Extract the (x, y) coordinate from the center of the cell holding the provided text.  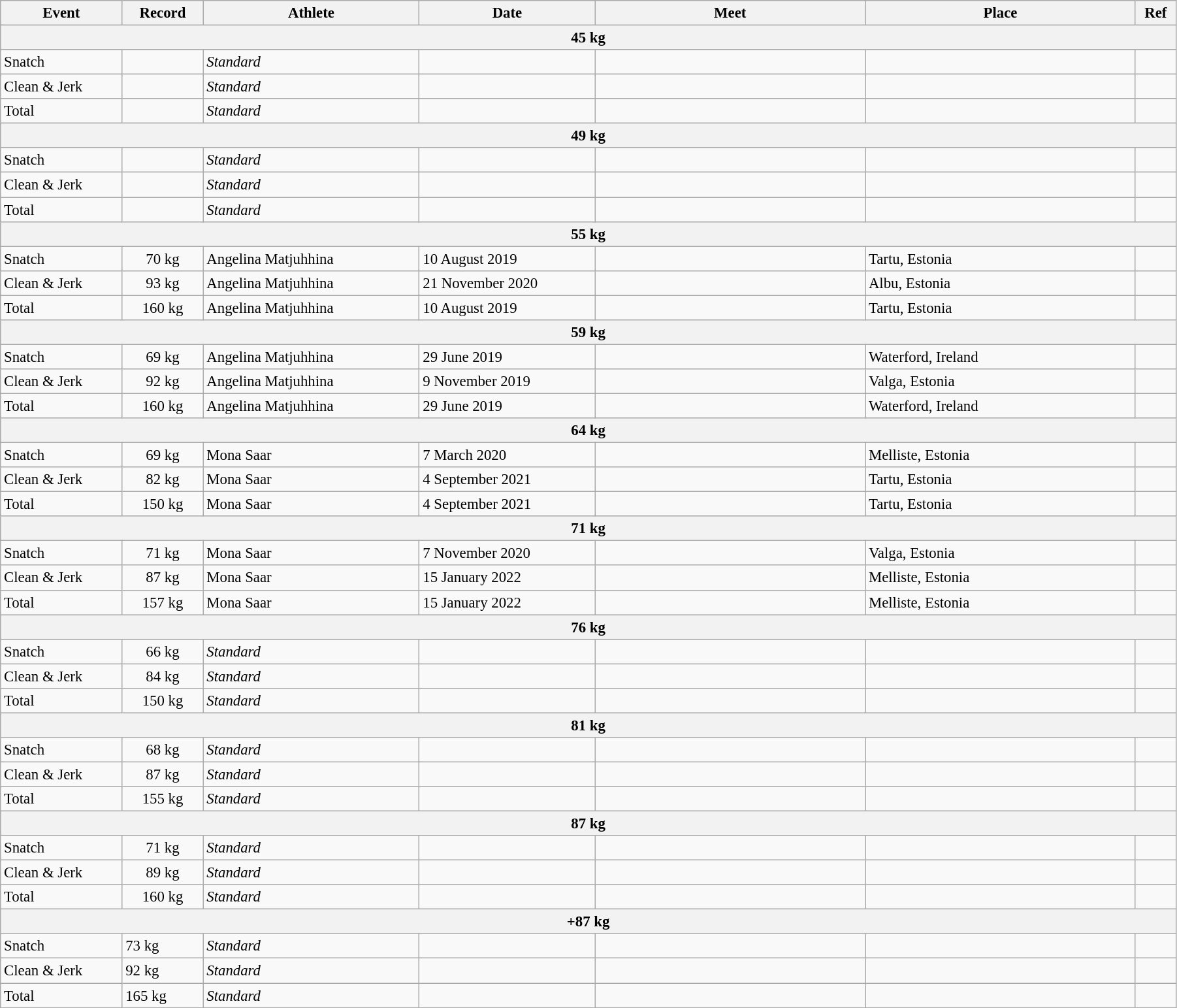
93 kg (163, 283)
Athlete (311, 13)
Ref (1155, 13)
Date (507, 13)
165 kg (163, 996)
Event (61, 13)
Albu, Estonia (1001, 283)
7 November 2020 (507, 553)
Meet (730, 13)
21 November 2020 (507, 283)
155 kg (163, 799)
Record (163, 13)
55 kg (588, 234)
7 March 2020 (507, 455)
Place (1001, 13)
64 kg (588, 431)
45 kg (588, 38)
66 kg (163, 651)
70 kg (163, 259)
82 kg (163, 480)
76 kg (588, 627)
59 kg (588, 333)
73 kg (163, 947)
68 kg (163, 750)
49 kg (588, 136)
81 kg (588, 725)
89 kg (163, 873)
157 kg (163, 602)
84 kg (163, 676)
+87 kg (588, 922)
9 November 2019 (507, 382)
